Extract the [x, y] coordinate from the center of the cell holding the provided text.  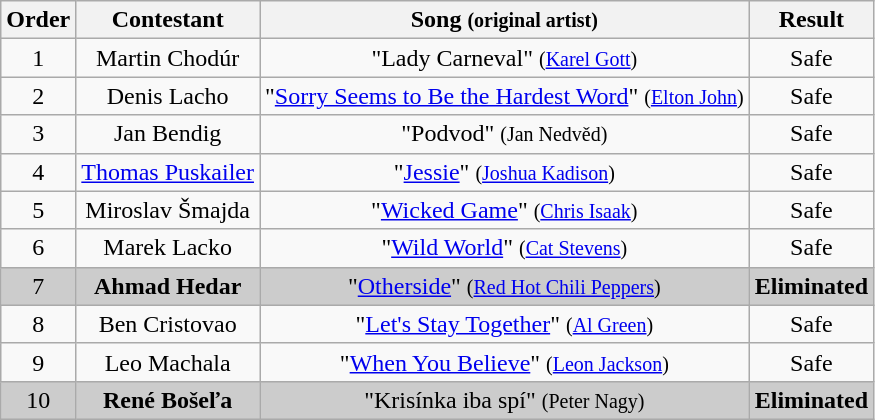
"Jessie" (Joshua Kadison) [505, 172]
7 [38, 286]
"Otherside" (Red Hot Chili Peppers) [505, 286]
Miroslav Šmajda [168, 210]
2 [38, 96]
"Wicked Game" (Chris Isaak) [505, 210]
9 [38, 362]
Contestant [168, 20]
Ahmad Hedar [168, 286]
"Krisínka iba spí" (Peter Nagy) [505, 400]
Marek Lacko [168, 248]
10 [38, 400]
8 [38, 324]
3 [38, 134]
Martin Chodúr [168, 58]
Ben Cristovao [168, 324]
Thomas Puskailer [168, 172]
Denis Lacho [168, 96]
"When You Believe" (Leon Jackson) [505, 362]
1 [38, 58]
Leo Machala [168, 362]
"Let's Stay Together" (Al Green) [505, 324]
René Bošeľa [168, 400]
4 [38, 172]
"Podvod" (Jan Nedvěd) [505, 134]
Jan Bendig [168, 134]
"Lady Carneval" (Karel Gott) [505, 58]
Order [38, 20]
"Sorry Seems to Be the Hardest Word" (Elton John) [505, 96]
Song (original artist) [505, 20]
Result [811, 20]
5 [38, 210]
"Wild World" (Cat Stevens) [505, 248]
6 [38, 248]
